Return the [X, Y] coordinate for the center point of the cell that contains the specified text.  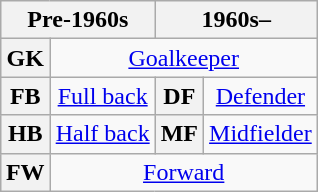
FW [25, 172]
1960s– [236, 20]
DF [179, 96]
Half back [102, 134]
FB [25, 96]
Midfielder [261, 134]
Full back [102, 96]
MF [179, 134]
HB [25, 134]
GK [25, 58]
Pre-1960s [78, 20]
Defender [261, 96]
Goalkeeper [184, 58]
Forward [184, 172]
